Extract the [X, Y] coordinate from the center of the cell holding the provided text.  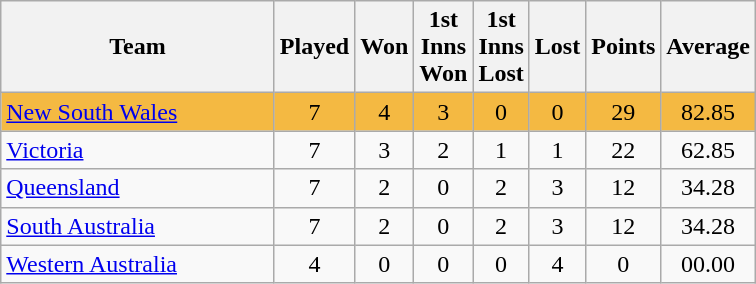
29 [624, 112]
Queensland [138, 188]
Average [708, 47]
Won [384, 47]
Western Australia [138, 264]
Victoria [138, 150]
Played [314, 47]
62.85 [708, 150]
Lost [557, 47]
Team [138, 47]
22 [624, 150]
New South Wales [138, 112]
South Australia [138, 226]
82.85 [708, 112]
1st Inns Lost [501, 47]
00.00 [708, 264]
1st Inns Won [444, 47]
Points [624, 47]
